Search for the cell housing the specified text and yield its [x, y] center coordinate. 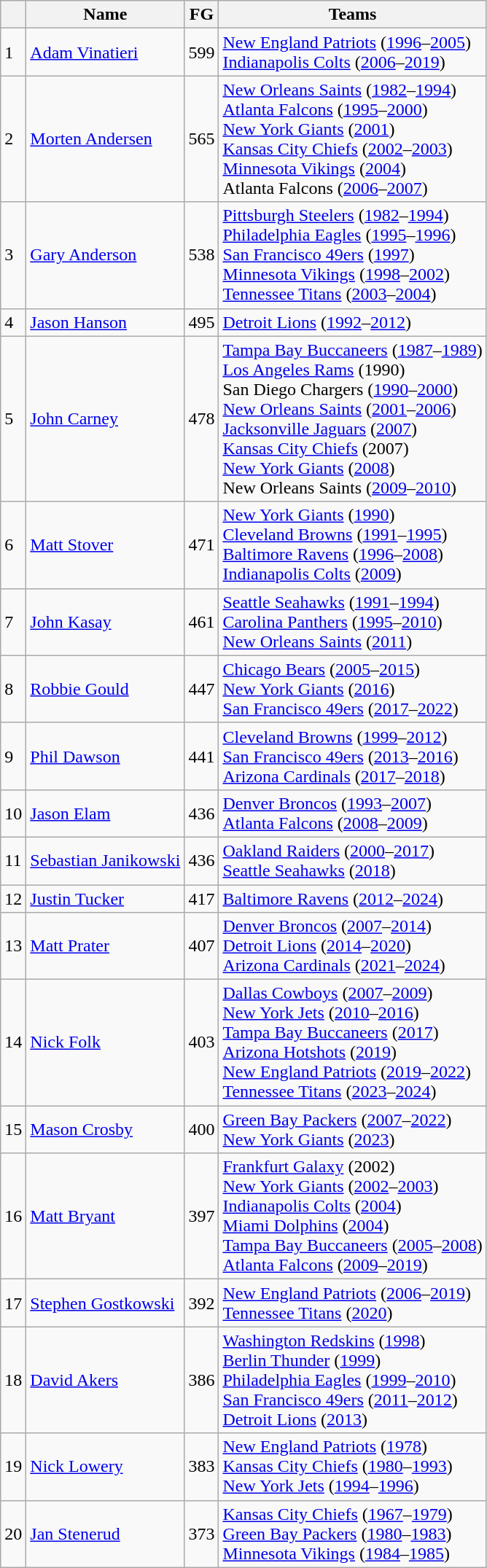
David Akers [105, 1380]
495 [201, 322]
16 [13, 1216]
New England Patriots (1996–2005)Indianapolis Colts (2006–2019) [353, 52]
Teams [353, 15]
11 [13, 860]
478 [201, 418]
403 [201, 1042]
6 [13, 545]
Matt Prater [105, 946]
Jason Hanson [105, 322]
7 [13, 622]
Denver Broncos (1993–2007)Atlanta Falcons (2008–2009) [353, 814]
9 [13, 756]
Chicago Bears (2005–2015)New York Giants (2016)San Francisco 49ers (2017–2022) [353, 689]
386 [201, 1380]
New England Patriots (1978)Kansas City Chiefs (1980–1993)New York Jets (1994–1996) [353, 1467]
Name [105, 15]
Gary Anderson [105, 255]
Denver Broncos (2007–2014)Detroit Lions (2014–2020)Arizona Cardinals (2021–2024) [353, 946]
Matt Stover [105, 545]
10 [13, 814]
Justin Tucker [105, 899]
18 [13, 1380]
14 [13, 1042]
383 [201, 1467]
5 [13, 418]
Pittsburgh Steelers (1982–1994)Philadelphia Eagles (1995–1996)San Francisco 49ers (1997)Minnesota Vikings (1998–2002)Tennessee Titans (2003–2004) [353, 255]
12 [13, 899]
Nick Folk [105, 1042]
392 [201, 1303]
Jason Elam [105, 814]
Green Bay Packers (2007–2022)New York Giants (2023) [353, 1130]
New York Giants (1990)Cleveland Browns (1991–1995)Baltimore Ravens (1996–2008)Indianapolis Colts (2009) [353, 545]
Phil Dawson [105, 756]
538 [201, 255]
407 [201, 946]
Nick Lowery [105, 1467]
13 [13, 946]
441 [201, 756]
461 [201, 622]
Kansas City Chiefs (1967–1979)Green Bay Packers (1980–1983)Minnesota Vikings (1984–1985) [353, 1534]
Sebastian Janikowski [105, 860]
8 [13, 689]
Matt Bryant [105, 1216]
599 [201, 52]
20 [13, 1534]
3 [13, 255]
Cleveland Browns (1999–2012)San Francisco 49ers (2013–2016)Arizona Cardinals (2017–2018) [353, 756]
Mason Crosby [105, 1130]
447 [201, 689]
Adam Vinatieri [105, 52]
FG [201, 15]
400 [201, 1130]
397 [201, 1216]
15 [13, 1130]
19 [13, 1467]
Baltimore Ravens (2012–2024) [353, 899]
471 [201, 545]
Detroit Lions (1992–2012) [353, 322]
417 [201, 899]
17 [13, 1303]
4 [13, 322]
New England Patriots (2006–2019)Tennessee Titans (2020) [353, 1303]
373 [201, 1534]
John Carney [105, 418]
Oakland Raiders (2000–2017)Seattle Seahawks (2018) [353, 860]
Jan Stenerud [105, 1534]
2 [13, 139]
Robbie Gould [105, 689]
Morten Andersen [105, 139]
John Kasay [105, 622]
1 [13, 52]
565 [201, 139]
Stephen Gostkowski [105, 1303]
Seattle Seahawks (1991–1994)Carolina Panthers (1995–2010)New Orleans Saints (2011) [353, 622]
Washington Redskins (1998)Berlin Thunder (1999)Philadelphia Eagles (1999–2010)San Francisco 49ers (2011–2012)Detroit Lions (2013) [353, 1380]
